Extract the [x, y] coordinate from the center of the cell holding the provided text.  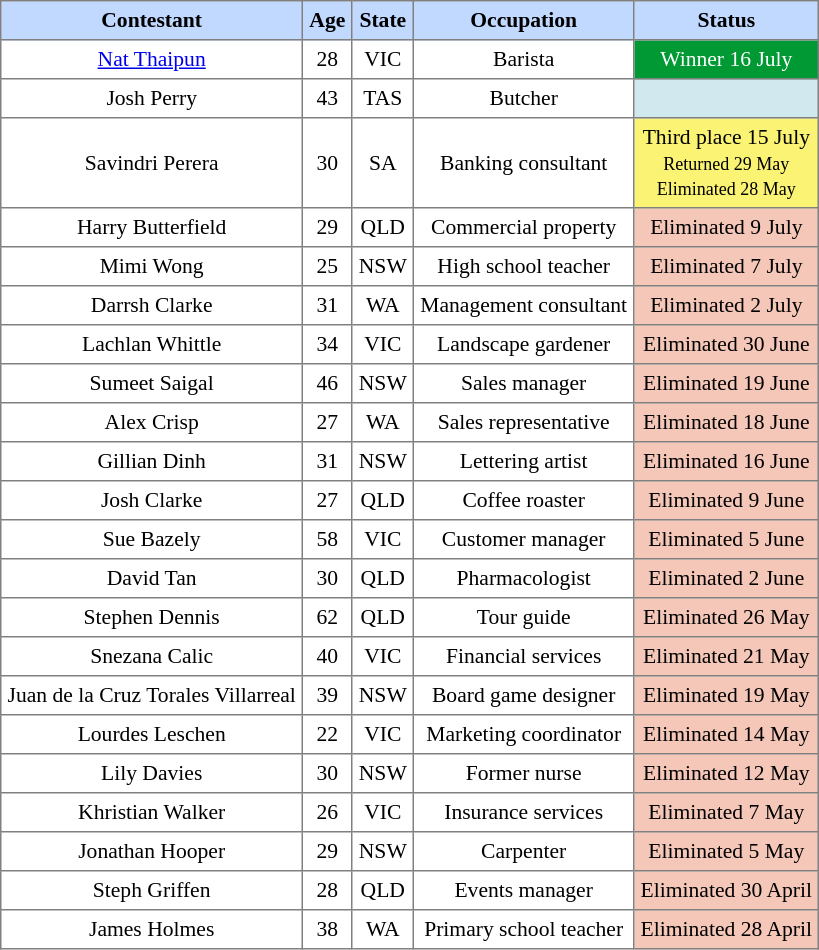
Former nurse [524, 774]
Eliminated 5 May [726, 852]
38 [328, 930]
Eliminated 5 June [726, 540]
Contestant [152, 20]
Banking consultant [524, 163]
Board game designer [524, 696]
26 [328, 812]
Age [328, 20]
Eliminated 19 June [726, 384]
Eliminated 26 May [726, 618]
Eliminated 12 May [726, 774]
Eliminated 14 May [726, 734]
Customer manager [524, 540]
Juan de la Cruz Torales Villarreal [152, 696]
High school teacher [524, 266]
Events manager [524, 890]
Eliminated 30 April [726, 890]
Carpenter [524, 852]
Eliminated 9 July [726, 228]
Pharmacologist [524, 578]
Darrsh Clarke [152, 306]
Tour guide [524, 618]
Eliminated 2 June [726, 578]
Lourdes Leschen [152, 734]
Eliminated 16 June [726, 462]
James Holmes [152, 930]
State [382, 20]
Eliminated 30 June [726, 344]
Lachlan Whittle [152, 344]
Winner 16 July [726, 60]
58 [328, 540]
39 [328, 696]
Landscape gardener [524, 344]
Sue Bazely [152, 540]
Primary school teacher [524, 930]
Eliminated 7 May [726, 812]
Steph Griffen [152, 890]
Insurance services [524, 812]
Jonathan Hooper [152, 852]
Khristian Walker [152, 812]
Stephen Dennis [152, 618]
Lily Davies [152, 774]
40 [328, 656]
Coffee roaster [524, 500]
25 [328, 266]
Eliminated 18 June [726, 422]
22 [328, 734]
Harry Butterfield [152, 228]
Snezana Calic [152, 656]
Sales representative [524, 422]
Eliminated 21 May [726, 656]
Sumeet Saigal [152, 384]
Barista [524, 60]
Third place 15 JulyReturned 29 MayEliminated 28 May [726, 163]
Eliminated 2 July [726, 306]
Mimi Wong [152, 266]
Occupation [524, 20]
Marketing coordinator [524, 734]
Eliminated 9 June [726, 500]
43 [328, 98]
Sales manager [524, 384]
SA [382, 163]
Josh Perry [152, 98]
Alex Crisp [152, 422]
Management consultant [524, 306]
Eliminated 28 April [726, 930]
Nat Thaipun [152, 60]
Financial services [524, 656]
Josh Clarke [152, 500]
Commercial property [524, 228]
Gillian Dinh [152, 462]
David Tan [152, 578]
62 [328, 618]
Eliminated 19 May [726, 696]
Status [726, 20]
46 [328, 384]
Savindri Perera [152, 163]
34 [328, 344]
Butcher [524, 98]
Eliminated 7 July [726, 266]
Lettering artist [524, 462]
TAS [382, 98]
